Output the [x, y] coordinate of the center of the cell containing the given text.  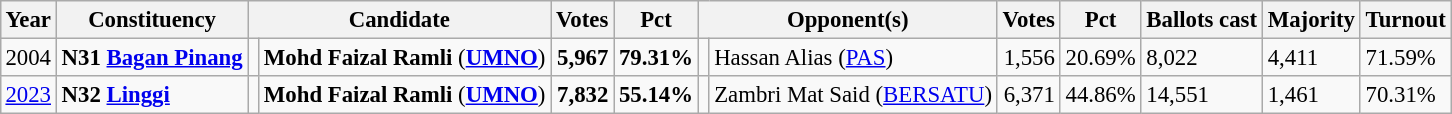
14,551 [1202, 95]
Zambri Mat Said (BERSATU) [853, 95]
1,556 [1028, 57]
4,411 [1311, 57]
7,832 [582, 95]
5,967 [582, 57]
Year [28, 20]
71.59% [1406, 57]
Candidate [400, 20]
Turnout [1406, 20]
Ballots cast [1202, 20]
Constituency [152, 20]
44.86% [1100, 95]
79.31% [656, 57]
2004 [28, 57]
Opponent(s) [848, 20]
Hassan Alias (PAS) [853, 57]
6,371 [1028, 95]
N32 Linggi [152, 95]
Majority [1311, 20]
1,461 [1311, 95]
8,022 [1202, 57]
20.69% [1100, 57]
70.31% [1406, 95]
2023 [28, 95]
N31 Bagan Pinang [152, 57]
55.14% [656, 95]
